Output the (X, Y) coordinate of the center of the cell containing the given text.  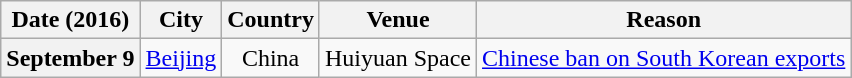
Venue (398, 20)
City (181, 20)
Beijing (181, 58)
Reason (664, 20)
China (271, 58)
Chinese ban on South Korean exports (664, 58)
Huiyuan Space (398, 58)
September 9 (70, 58)
Date (2016) (70, 20)
Country (271, 20)
